Locate the cell with the specified text and output its (X, Y) center coordinate. 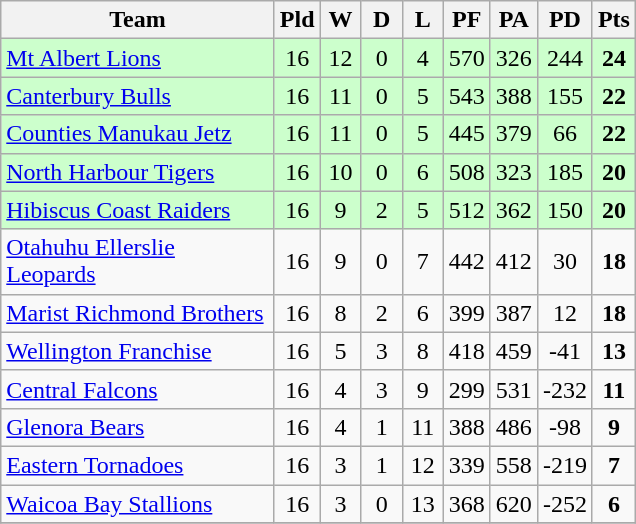
326 (514, 58)
459 (514, 351)
570 (466, 58)
North Harbour Tigers (138, 172)
-252 (564, 503)
418 (466, 351)
323 (514, 172)
442 (466, 262)
-98 (564, 427)
Wellington Franchise (138, 351)
PA (514, 20)
24 (614, 58)
185 (564, 172)
Hibiscus Coast Raiders (138, 210)
PF (466, 20)
Waicoa Bay Stallions (138, 503)
362 (514, 210)
387 (514, 313)
512 (466, 210)
Marist Richmond Brothers (138, 313)
399 (466, 313)
66 (564, 134)
Canterbury Bulls (138, 96)
368 (466, 503)
339 (466, 465)
Pld (297, 20)
-232 (564, 389)
-41 (564, 351)
486 (514, 427)
L (422, 20)
620 (514, 503)
Counties Manukau Jetz (138, 134)
445 (466, 134)
508 (466, 172)
155 (564, 96)
Eastern Tornadoes (138, 465)
150 (564, 210)
379 (514, 134)
Team (138, 20)
PD (564, 20)
543 (466, 96)
Mt Albert Lions (138, 58)
D (382, 20)
-219 (564, 465)
558 (514, 465)
531 (514, 389)
30 (564, 262)
299 (466, 389)
Central Falcons (138, 389)
Otahuhu Ellerslie Leopards (138, 262)
Glenora Bears (138, 427)
10 (340, 172)
Pts (614, 20)
412 (514, 262)
W (340, 20)
244 (564, 58)
